Determine the [X, Y] coordinate at the center of the cell enclosing the given text.  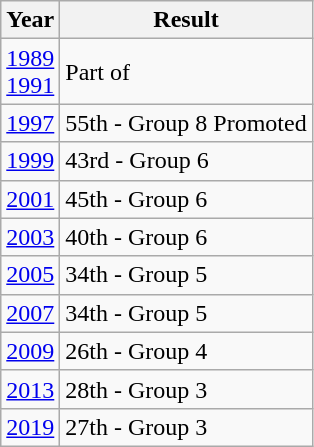
Part of [186, 72]
Result [186, 20]
2007 [30, 313]
2019 [30, 427]
55th - Group 8 Promoted [186, 123]
Year [30, 20]
43rd - Group 6 [186, 161]
28th - Group 3 [186, 389]
1989 1991 [30, 72]
2003 [30, 237]
26th - Group 4 [186, 351]
2001 [30, 199]
40th - Group 6 [186, 237]
2009 [30, 351]
2005 [30, 275]
2013 [30, 389]
27th - Group 3 [186, 427]
45th - Group 6 [186, 199]
1999 [30, 161]
1997 [30, 123]
